Provide the [x, y] coordinate of the cell's center where the given text is located.  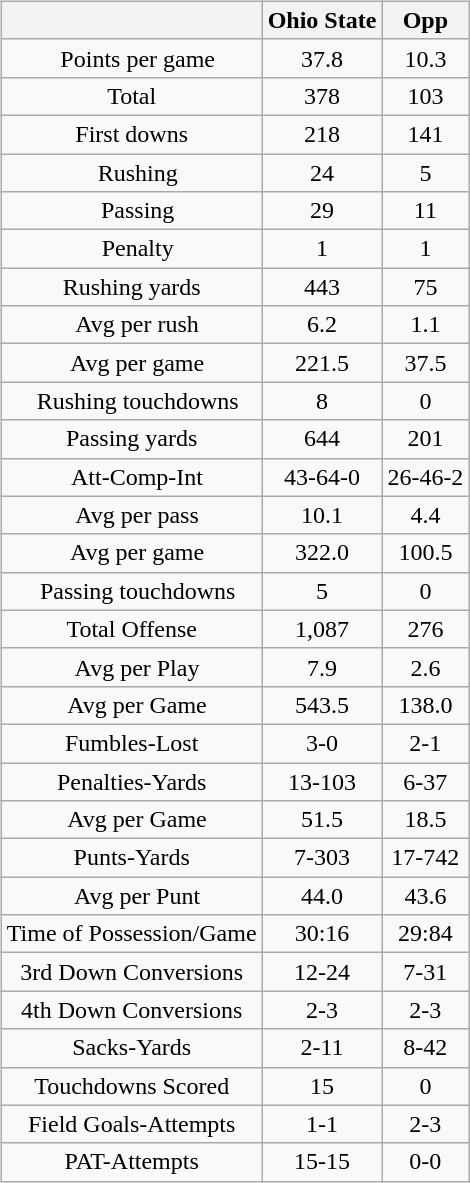
141 [426, 134]
10.1 [322, 515]
37.5 [426, 363]
Punts-Yards [132, 858]
7.9 [322, 667]
10.3 [426, 58]
276 [426, 629]
Total [132, 96]
26-46-2 [426, 477]
18.5 [426, 820]
1-1 [322, 1124]
Sacks-Yards [132, 1048]
Penalty [132, 249]
30:16 [322, 934]
8 [322, 401]
7-303 [322, 858]
43.6 [426, 896]
15-15 [322, 1162]
44.0 [322, 896]
12-24 [322, 972]
24 [322, 173]
100.5 [426, 553]
1,087 [322, 629]
43-64-0 [322, 477]
Avg per Punt [132, 896]
15 [322, 1086]
443 [322, 287]
Passing touchdowns [132, 591]
PAT-Attempts [132, 1162]
3rd Down Conversions [132, 972]
Total Offense [132, 629]
17-742 [426, 858]
2.6 [426, 667]
75 [426, 287]
Rushing [132, 173]
13-103 [322, 781]
4.4 [426, 515]
322.0 [322, 553]
Points per game [132, 58]
Field Goals-Attempts [132, 1124]
103 [426, 96]
201 [426, 439]
Rushing yards [132, 287]
378 [322, 96]
Passing yards [132, 439]
Touchdowns Scored [132, 1086]
7-31 [426, 972]
29:84 [426, 934]
Passing [132, 211]
Att-Comp-Int [132, 477]
Penalties-Yards [132, 781]
1.1 [426, 325]
Rushing touchdowns [132, 401]
0-0 [426, 1162]
29 [322, 211]
Avg per Play [132, 667]
Opp [426, 20]
11 [426, 211]
221.5 [322, 363]
8-42 [426, 1048]
6-37 [426, 781]
2-11 [322, 1048]
First downs [132, 134]
Fumbles-Lost [132, 743]
4th Down Conversions [132, 1010]
3-0 [322, 743]
Avg per rush [132, 325]
6.2 [322, 325]
Time of Possession/Game [132, 934]
2-1 [426, 743]
51.5 [322, 820]
Avg per pass [132, 515]
644 [322, 439]
37.8 [322, 58]
138.0 [426, 705]
Ohio State [322, 20]
218 [322, 134]
543.5 [322, 705]
